Return the (X, Y) coordinate for the center point of the cell that contains the specified text.  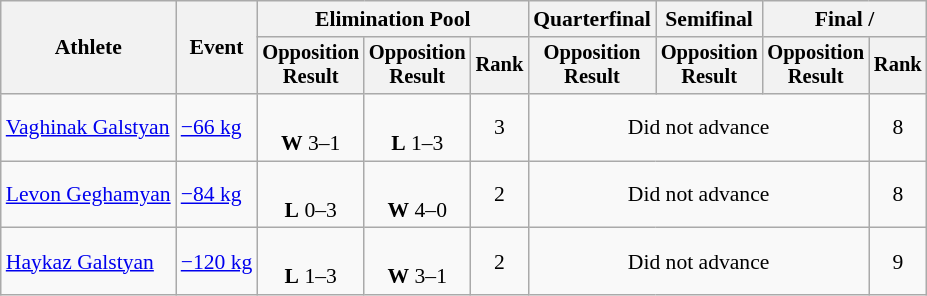
Haykaz Galstyan (88, 262)
L 0–3 (310, 194)
Event (217, 48)
−120 kg (217, 262)
−66 kg (217, 128)
Semifinal (710, 19)
Elimination Pool (392, 19)
W 4–0 (418, 194)
Final / (844, 19)
9 (898, 262)
3 (500, 128)
Levon Geghamyan (88, 194)
Vaghinak Galstyan (88, 128)
Athlete (88, 48)
Quarterfinal (592, 19)
−84 kg (217, 194)
